Pinpoint the cell where the given text exists, returning its (x, y) midpoint coordinate. 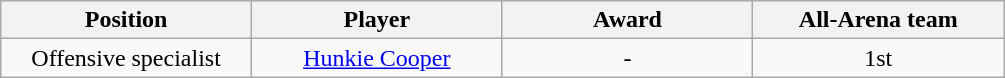
Hunkie Cooper (376, 58)
1st (878, 58)
All-Arena team (878, 20)
Position (126, 20)
Offensive specialist (126, 58)
- (628, 58)
Player (376, 20)
Award (628, 20)
